Return (X, Y) of the center of cell containing provided text 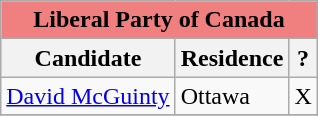
Liberal Party of Canada (159, 20)
X (303, 96)
? (303, 58)
David McGuinty (88, 96)
Residence (232, 58)
Candidate (88, 58)
Ottawa (232, 96)
